Return the (X, Y) coordinate for the center point of the cell that contains the specified text.  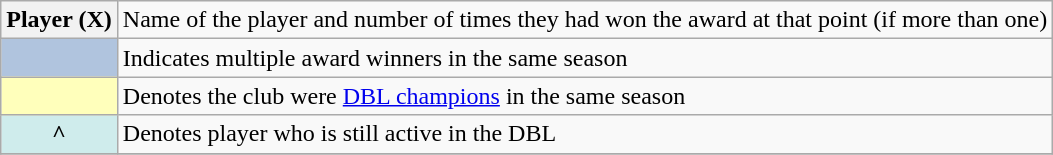
^ (60, 134)
Indicates multiple award winners in the same season (584, 58)
Denotes player who is still active in the DBL (584, 134)
Player (X) (60, 20)
Name of the player and number of times they had won the award at that point (if more than one) (584, 20)
Denotes the club were DBL champions in the same season (584, 96)
